Pinpoint the cell where the given text exists, returning its [x, y] midpoint coordinate. 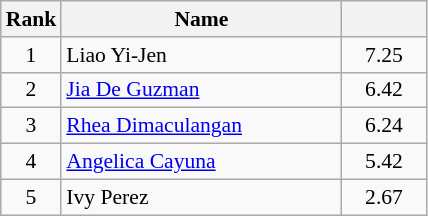
5.42 [384, 162]
2.67 [384, 197]
7.25 [384, 55]
6.42 [384, 90]
3 [32, 126]
Jia De Guzman [201, 90]
Rhea Dimaculangan [201, 126]
Rank [32, 19]
4 [32, 162]
Name [201, 19]
5 [32, 197]
Angelica Cayuna [201, 162]
1 [32, 55]
Liao Yi-Jen [201, 55]
2 [32, 90]
6.24 [384, 126]
Ivy Perez [201, 197]
